Search for the cell housing the specified text and yield its (x, y) center coordinate. 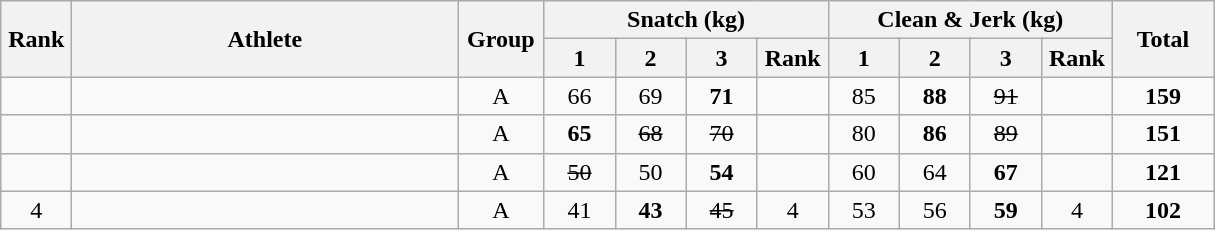
80 (864, 134)
88 (934, 96)
67 (1006, 172)
Group (501, 39)
64 (934, 172)
53 (864, 210)
59 (1006, 210)
89 (1006, 134)
56 (934, 210)
121 (1162, 172)
Snatch (kg) (686, 20)
66 (580, 96)
43 (650, 210)
71 (722, 96)
102 (1162, 210)
65 (580, 134)
54 (722, 172)
91 (1006, 96)
Athlete (265, 39)
151 (1162, 134)
Clean & Jerk (kg) (970, 20)
Total (1162, 39)
86 (934, 134)
60 (864, 172)
41 (580, 210)
70 (722, 134)
68 (650, 134)
69 (650, 96)
45 (722, 210)
85 (864, 96)
159 (1162, 96)
